Return the (x, y) coordinate for the center point of the cell that contains the specified text.  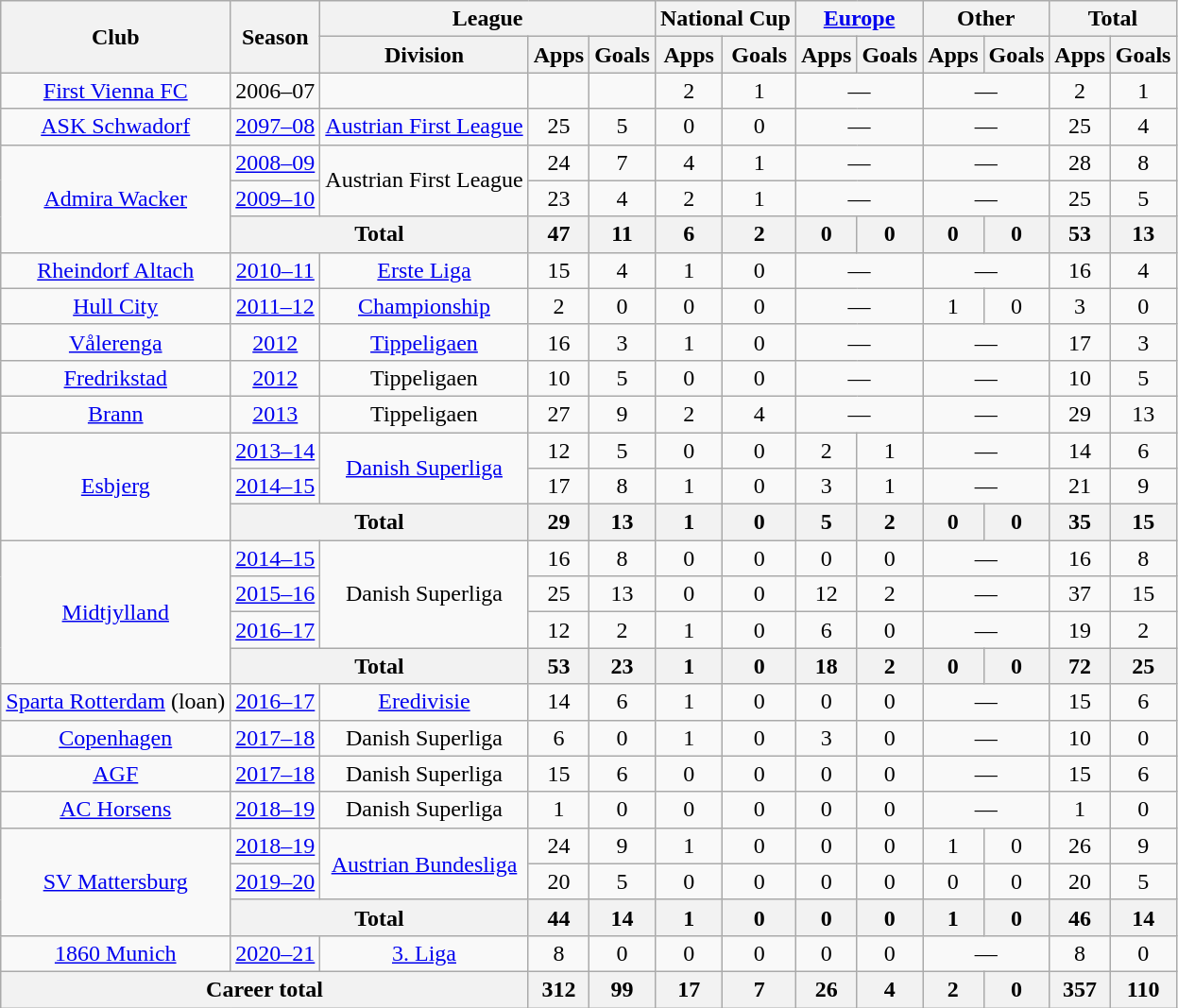
2008–09 (276, 162)
Career total (265, 989)
27 (558, 414)
72 (1080, 666)
18 (826, 666)
AGF (115, 774)
League (487, 19)
46 (1080, 917)
Admira Wacker (115, 198)
28 (1080, 162)
3. Liga (424, 953)
Esbjerg (115, 487)
2013–14 (276, 451)
110 (1143, 989)
Season (276, 37)
2097–08 (276, 127)
2015–16 (276, 594)
44 (558, 917)
35 (1080, 522)
Division (424, 55)
357 (1080, 989)
AC Horsens (115, 810)
1860 Munich (115, 953)
37 (1080, 594)
ASK Schwadorf (115, 127)
312 (558, 989)
Hull City (115, 306)
2009–10 (276, 198)
11 (623, 234)
2013 (276, 414)
47 (558, 234)
Fredrikstad (115, 378)
2019–20 (276, 881)
Brann (115, 414)
21 (1080, 487)
Europe (859, 19)
99 (623, 989)
Copenhagen (115, 738)
19 (1080, 630)
Championship (424, 306)
Other (986, 19)
Vålerenga (115, 342)
2010–11 (276, 270)
First Vienna FC (115, 91)
Midtjylland (115, 612)
Eredivisie (424, 702)
2011–12 (276, 306)
2006–07 (276, 91)
2020–21 (276, 953)
Rheindorf Altach (115, 270)
Sparta Rotterdam (loan) (115, 702)
National Cup (726, 19)
SV Mattersburg (115, 881)
Club (115, 37)
Austrian Bundesliga (424, 863)
Erste Liga (424, 270)
